Provide the (X, Y) coordinate of the cell's center where the given text is located.  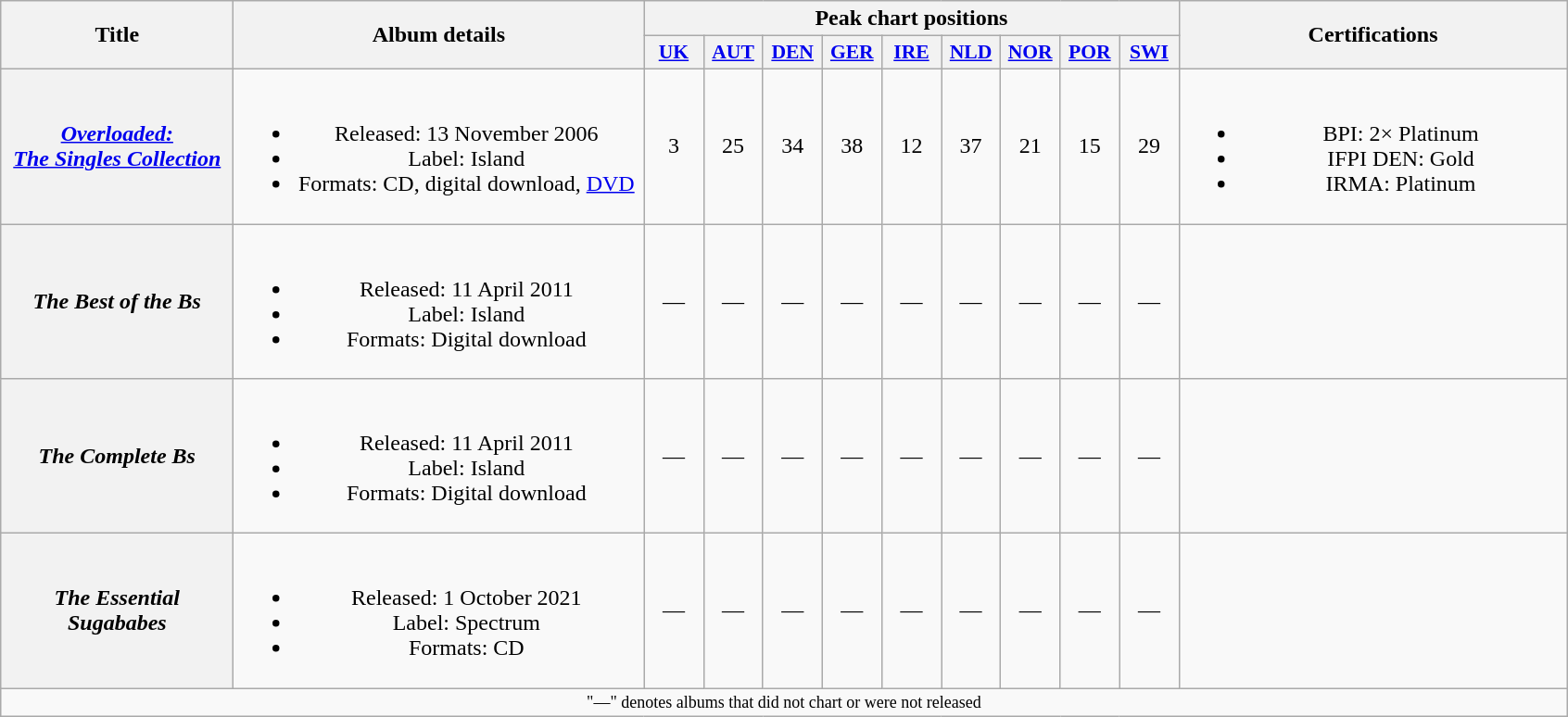
Title (117, 35)
Released: 1 October 2021Label: SpectrumFormats: CD (439, 611)
SWI (1149, 53)
"—" denotes albums that did not chart or were not released (784, 702)
21 (1031, 146)
NLD (971, 53)
37 (971, 146)
DEN (792, 53)
NOR (1031, 53)
The Essential Sugababes (117, 611)
25 (733, 146)
Album details (439, 35)
15 (1090, 146)
Overloaded:The Singles Collection (117, 146)
29 (1149, 146)
Certifications (1373, 35)
Peak chart positions (912, 19)
3 (674, 146)
BPI: 2× PlatinumIFPI DEN: GoldIRMA: Platinum (1373, 146)
Released: 13 November 2006Label: IslandFormats: CD, digital download, DVD (439, 146)
AUT (733, 53)
34 (792, 146)
IRE (911, 53)
The Best of the Bs (117, 302)
UK (674, 53)
POR (1090, 53)
GER (852, 53)
The Complete Bs (117, 456)
12 (911, 146)
38 (852, 146)
